Extract the (x, y) coordinate from the center of the cell holding the provided text.  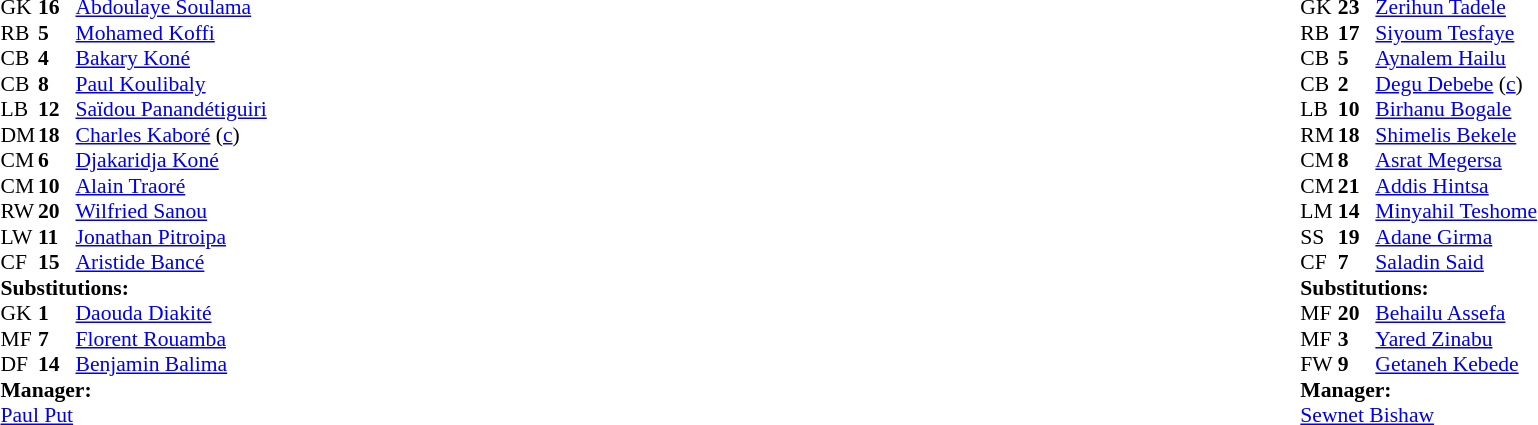
Yared Zinabu (1456, 339)
6 (57, 161)
2 (1357, 84)
FW (1319, 365)
Djakaridja Koné (172, 161)
3 (1357, 339)
Wilfried Sanou (172, 211)
Saladin Said (1456, 263)
LW (19, 237)
Saïdou Panandétiguiri (172, 109)
Siyoum Tesfaye (1456, 33)
17 (1357, 33)
RW (19, 211)
15 (57, 263)
Minyahil Teshome (1456, 211)
Adane Girma (1456, 237)
Daouda Diakité (172, 313)
Behailu Assefa (1456, 313)
Birhanu Bogale (1456, 109)
12 (57, 109)
Aristide Bancé (172, 263)
Alain Traoré (172, 186)
Degu Debebe (c) (1456, 84)
Benjamin Balima (172, 365)
Addis Hintsa (1456, 186)
Florent Rouamba (172, 339)
Asrat Megersa (1456, 161)
9 (1357, 365)
SS (1319, 237)
Charles Kaboré (c) (172, 135)
1 (57, 313)
19 (1357, 237)
Jonathan Pitroipa (172, 237)
11 (57, 237)
RM (1319, 135)
4 (57, 59)
Aynalem Hailu (1456, 59)
Shimelis Bekele (1456, 135)
GK (19, 313)
LM (1319, 211)
DF (19, 365)
Mohamed Koffi (172, 33)
Getaneh Kebede (1456, 365)
DM (19, 135)
Bakary Koné (172, 59)
Paul Koulibaly (172, 84)
21 (1357, 186)
